Determine the [X, Y] coordinate at the center of the cell enclosing the given text.  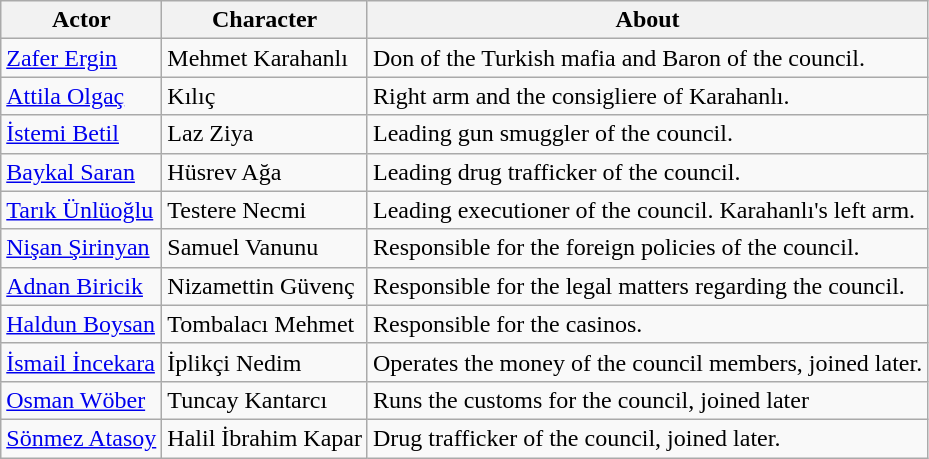
Actor [82, 20]
Responsible for the casinos. [647, 324]
Baykal Saran [82, 172]
Tombalacı Mehmet [265, 324]
Kılıç [265, 96]
Testere Necmi [265, 210]
İstemi Betil [82, 134]
Hüsrev Ağa [265, 172]
Character [265, 20]
İplikçi Nedim [265, 362]
Adnan Biricik [82, 286]
Leading executioner of the council. Karahanlı's left arm. [647, 210]
Drug trafficker of the council, joined later. [647, 438]
Zafer Ergin [82, 58]
Tarık Ünlüoğlu [82, 210]
Don of the Turkish mafia and Baron of the council. [647, 58]
Nişan Şirinyan [82, 248]
İsmail İncekara [82, 362]
Runs the customs for the council, joined later [647, 400]
Osman Wöber [82, 400]
Nizamettin Güvenç [265, 286]
Samuel Vanunu [265, 248]
Laz Ziya [265, 134]
Right arm and the consigliere of Karahanlı. [647, 96]
Attila Olgaç [82, 96]
Tuncay Kantarcı [265, 400]
Mehmet Karahanlı [265, 58]
Responsible for the foreign policies of the council. [647, 248]
About [647, 20]
Leading gun smuggler of the council. [647, 134]
Sönmez Atasoy [82, 438]
Responsible for the legal matters regarding the council. [647, 286]
Haldun Boysan [82, 324]
Halil İbrahim Kapar [265, 438]
Operates the money of the council members, joined later. [647, 362]
Leading drug trafficker of the council. [647, 172]
